Locate the cell with the specified text and output its (X, Y) center coordinate. 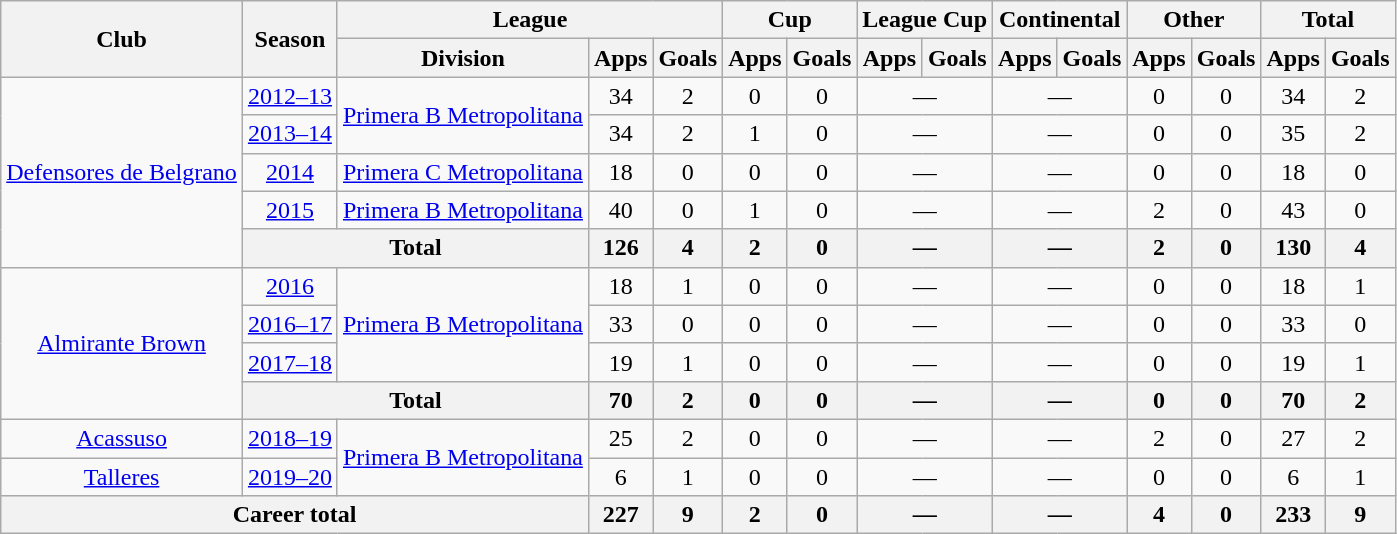
130 (1293, 248)
233 (1293, 515)
Acassuso (122, 438)
40 (620, 210)
Other (1194, 20)
2016–17 (290, 324)
25 (620, 438)
2012–13 (290, 96)
2016 (290, 286)
Season (290, 39)
Continental (1060, 20)
27 (1293, 438)
2013–14 (290, 134)
Primera C Metropolitana (462, 172)
Talleres (122, 477)
43 (1293, 210)
Division (462, 58)
2018–19 (290, 438)
Defensores de Belgrano (122, 172)
2019–20 (290, 477)
227 (620, 515)
126 (620, 248)
Career total (295, 515)
2017–18 (290, 362)
League Cup (925, 20)
Cup (790, 20)
2015 (290, 210)
Almirante Brown (122, 343)
2014 (290, 172)
League (530, 20)
Club (122, 39)
35 (1293, 134)
